Detect which cell encompasses the target text, then output its (X, Y) center coordinate. 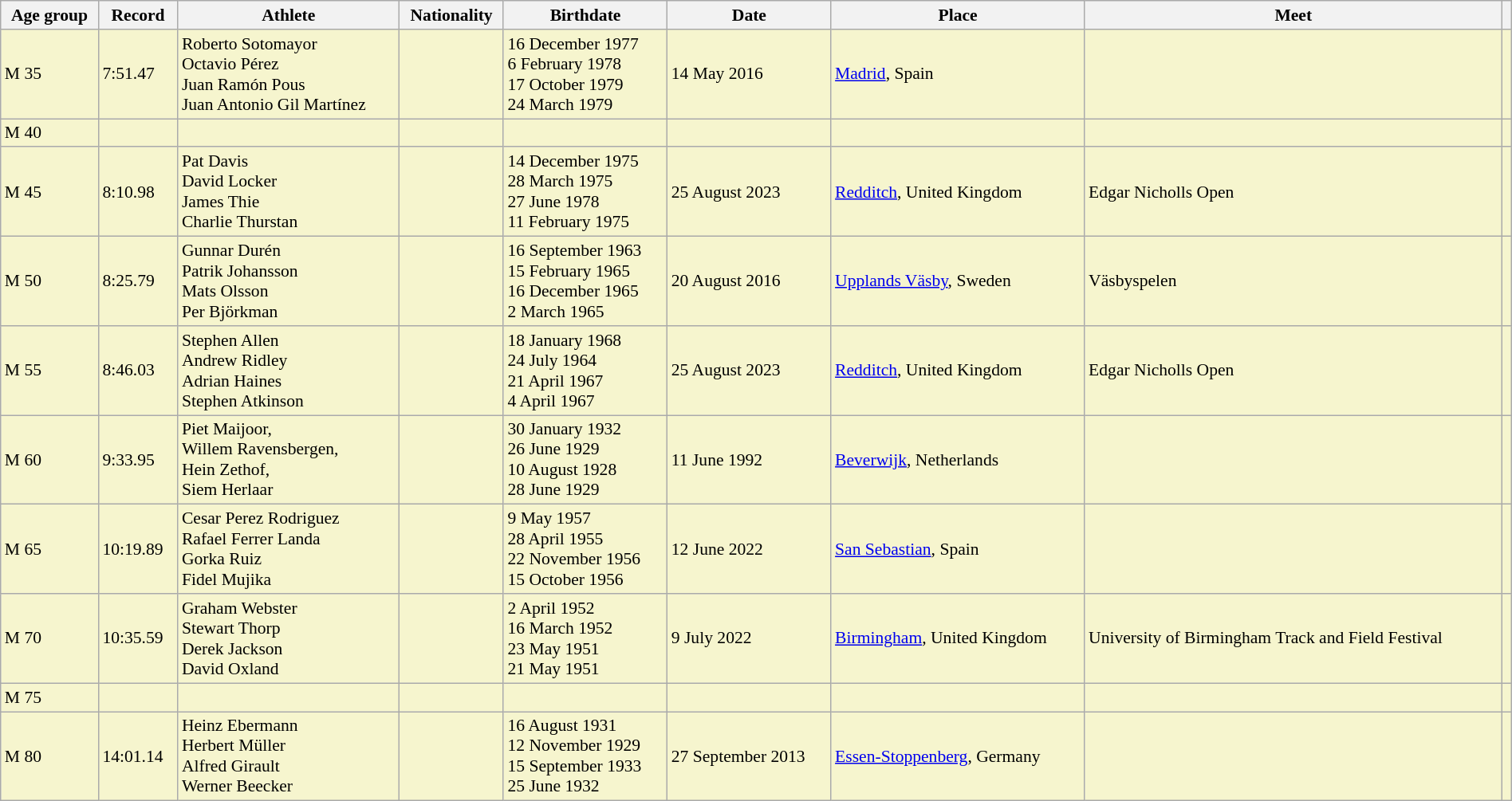
7:51.47 (138, 74)
12 June 2022 (750, 549)
9:33.95 (138, 460)
16 September 196315 February 196516 December 19652 March 1965 (585, 281)
2 April 195216 March 195223 May 195121 May 1951 (585, 638)
Age group (49, 15)
Athlete (289, 15)
M 65 (49, 549)
27 September 2013 (750, 756)
Piet Maijoor,Willem Ravensbergen,Hein Zethof,Siem Herlaar (289, 460)
Upplands Väsby, Sweden (958, 281)
9 May 195728 April 195522 November 195615 October 1956 (585, 549)
Meet (1293, 15)
30 January 193226 June 192910 August 192828 June 1929 (585, 460)
San Sebastian, Spain (958, 549)
M 70 (49, 638)
Roberto SotomayorOctavio PérezJuan Ramón PousJuan Antonio Gil Martínez (289, 74)
Stephen AllenAndrew RidleyAdrian HainesStephen Atkinson (289, 371)
Väsbyspelen (1293, 281)
Essen-Stoppenberg, Germany (958, 756)
Graham WebsterStewart ThorpDerek JacksonDavid Oxland (289, 638)
M 60 (49, 460)
Madrid, Spain (958, 74)
M 80 (49, 756)
11 June 1992 (750, 460)
Birmingham, United Kingdom (958, 638)
20 August 2016 (750, 281)
16 December 19776 February 197817 October 197924 March 1979 (585, 74)
Beverwijk, Netherlands (958, 460)
8:10.98 (138, 192)
14 December 197528 March 197527 June 197811 February 1975 (585, 192)
8:46.03 (138, 371)
Date (750, 15)
Birthdate (585, 15)
18 January 196824 July 196421 April 19674 April 1967 (585, 371)
M 75 (49, 697)
Heinz EbermannHerbert MüllerAlfred GiraultWerner Beecker (289, 756)
Place (958, 15)
M 35 (49, 74)
University of Birmingham Track and Field Festival (1293, 638)
10:19.89 (138, 549)
8:25.79 (138, 281)
M 50 (49, 281)
Pat DavisDavid LockerJames Thie Charlie Thurstan (289, 192)
Gunnar DurénPatrik JohanssonMats OlssonPer Björkman (289, 281)
14 May 2016 (750, 74)
Cesar Perez RodriguezRafael Ferrer LandaGorka RuizFidel Mujika (289, 549)
16 August 193112 November 192915 September 193325 June 1932 (585, 756)
Record (138, 15)
14:01.14 (138, 756)
M 40 (49, 133)
Nationality (451, 15)
M 55 (49, 371)
10:35.59 (138, 638)
9 July 2022 (750, 638)
M 45 (49, 192)
